Detect which cell encompasses the target text, then output its [x, y] center coordinate. 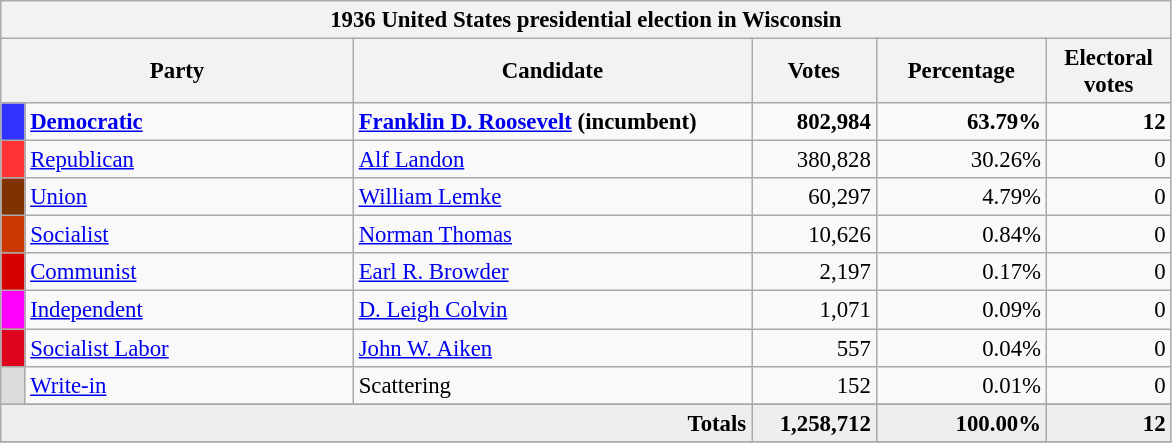
D. Leigh Colvin [552, 310]
Write-in [189, 385]
1,071 [814, 310]
Republican [189, 160]
Democratic [189, 122]
Scattering [552, 385]
0.17% [961, 273]
Socialist Labor [189, 348]
Party [178, 72]
Totals [376, 423]
Candidate [552, 72]
John W. Aiken [552, 348]
1,258,712 [814, 423]
100.00% [961, 423]
63.79% [961, 122]
Independent [189, 310]
Communist [189, 273]
10,626 [814, 235]
Franklin D. Roosevelt (incumbent) [552, 122]
Percentage [961, 72]
0.84% [961, 235]
0.01% [961, 385]
Electoral votes [1108, 72]
Alf Landon [552, 160]
4.79% [961, 197]
William Lemke [552, 197]
Votes [814, 72]
30.26% [961, 160]
802,984 [814, 122]
Socialist [189, 235]
0.09% [961, 310]
Earl R. Browder [552, 273]
0.04% [961, 348]
Union [189, 197]
Norman Thomas [552, 235]
1936 United States presidential election in Wisconsin [586, 20]
380,828 [814, 160]
60,297 [814, 197]
2,197 [814, 273]
152 [814, 385]
557 [814, 348]
